Provide the (X, Y) coordinate of the cell's center where the given text is located.  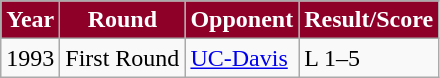
L 1–5 (369, 58)
Round (122, 20)
UC-Davis (242, 58)
Result/Score (369, 20)
First Round (122, 58)
Opponent (242, 20)
Year (30, 20)
1993 (30, 58)
